Identify which cell holds the provided text, then report its [x, y] central coordinate. 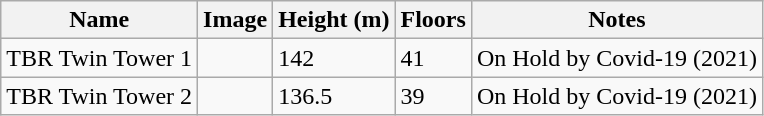
Height (m) [334, 20]
41 [433, 58]
TBR Twin Tower 2 [100, 96]
Notes [616, 20]
Name [100, 20]
39 [433, 96]
Image [236, 20]
TBR Twin Tower 1 [100, 58]
136.5 [334, 96]
Floors [433, 20]
142 [334, 58]
